Extract the (X, Y) coordinate from the center of the cell holding the provided text.  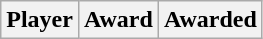
Award (118, 20)
Player (40, 20)
Awarded (210, 20)
